Identify which cell holds the provided text, then report its (X, Y) central coordinate. 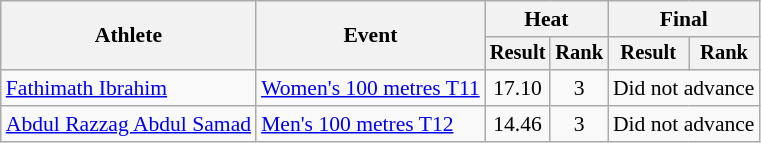
17.10 (518, 88)
Event (370, 36)
Men's 100 metres T12 (370, 124)
Final (684, 19)
Abdul Razzag Abdul Samad (128, 124)
Fathimath Ibrahim (128, 88)
Women's 100 metres T11 (370, 88)
Heat (546, 19)
Athlete (128, 36)
14.46 (518, 124)
